Provide the (x, y) coordinate of the cell's center where the given text is located.  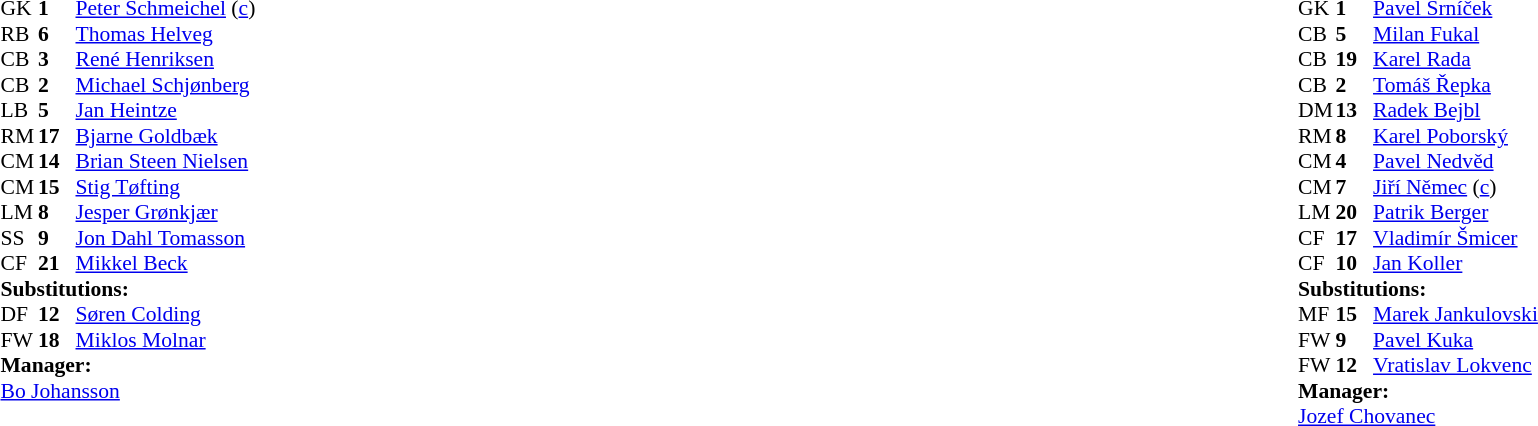
Mikkel Beck (166, 263)
3 (57, 59)
Vratislav Lokvenc (1456, 365)
Miklos Molnar (166, 340)
Marek Jankulovski (1456, 315)
Karel Poborský (1456, 136)
Karel Rada (1456, 59)
Michael Schjønberg (166, 85)
Milan Fukal (1456, 34)
4 (1355, 161)
20 (1355, 213)
Patrik Berger (1456, 213)
21 (57, 263)
SS (19, 238)
Vladimír Šmicer (1456, 238)
Bjarne Goldbæk (166, 136)
13 (1355, 111)
Jiří Němec (c) (1456, 187)
DM (1317, 111)
19 (1355, 59)
RB (19, 34)
Jan Koller (1456, 263)
Stig Tøfting (166, 187)
6 (57, 34)
DF (19, 315)
Pavel Kuka (1456, 340)
LB (19, 111)
Jan Heintze (166, 111)
Thomas Helveg (166, 34)
18 (57, 340)
14 (57, 161)
Pavel Nedvěd (1456, 161)
René Henriksen (166, 59)
Søren Colding (166, 315)
Bo Johansson (128, 391)
10 (1355, 263)
Jesper Grønkjær (166, 213)
Tomáš Řepka (1456, 85)
Brian Steen Nielsen (166, 161)
MF (1317, 315)
Radek Bejbl (1456, 111)
Jon Dahl Tomasson (166, 238)
7 (1355, 187)
